Find where the given text appears and provide that cell's center as (x, y) coordinate. 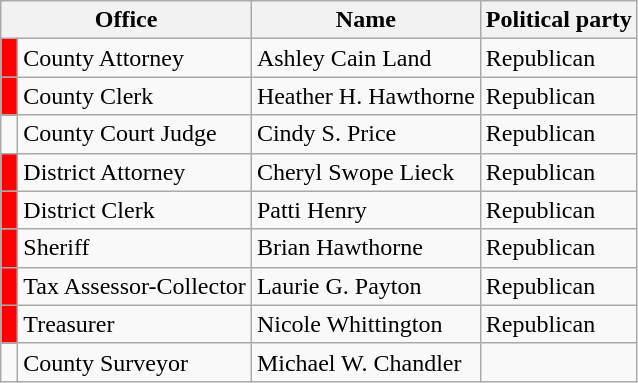
Patti Henry (366, 210)
Political party (558, 20)
District Clerk (135, 210)
Ashley Cain Land (366, 58)
County Court Judge (135, 134)
District Attorney (135, 172)
County Clerk (135, 96)
Nicole Whittington (366, 324)
Heather H. Hawthorne (366, 96)
County Surveyor (135, 362)
Sheriff (135, 248)
Office (126, 20)
Cheryl Swope Lieck (366, 172)
Name (366, 20)
Treasurer (135, 324)
Michael W. Chandler (366, 362)
Laurie G. Payton (366, 286)
Tax Assessor-Collector (135, 286)
County Attorney (135, 58)
Cindy S. Price (366, 134)
Brian Hawthorne (366, 248)
